For the text-containing cell, return its midpoint in (X, Y) coordinate format. 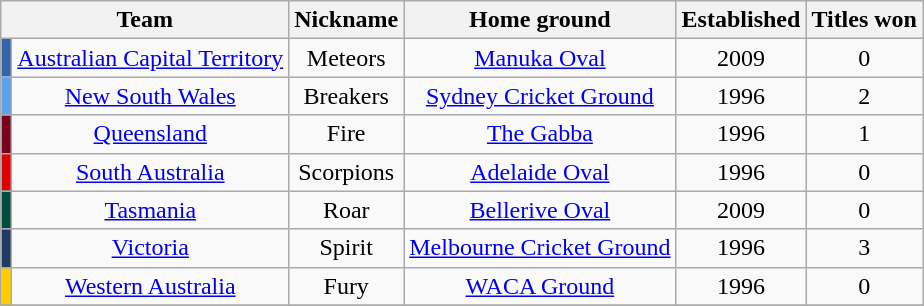
Melbourne Cricket Ground (540, 248)
Australian Capital Territory (150, 58)
Tasmania (150, 210)
The Gabba (540, 134)
Queensland (150, 134)
Scorpions (346, 172)
3 (864, 248)
Established (741, 20)
1 (864, 134)
Spirit (346, 248)
Nickname (346, 20)
New South Wales (150, 96)
2 (864, 96)
Roar (346, 210)
WACA Ground (540, 286)
Bellerive Oval (540, 210)
Victoria (150, 248)
Sydney Cricket Ground (540, 96)
Home ground (540, 20)
Western Australia (150, 286)
Meteors (346, 58)
Manuka Oval (540, 58)
Titles won (864, 20)
Adelaide Oval (540, 172)
Team (145, 20)
Fire (346, 134)
Breakers (346, 96)
South Australia (150, 172)
Fury (346, 286)
